Search for the cell housing the specified text and yield its [X, Y] center coordinate. 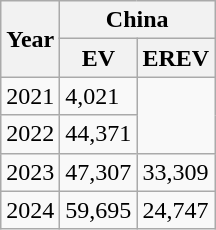
2022 [30, 134]
33,309 [176, 172]
EV [98, 58]
4,021 [98, 96]
2021 [30, 96]
2023 [30, 172]
Year [30, 39]
24,747 [176, 210]
44,371 [98, 134]
2024 [30, 210]
47,307 [98, 172]
China [138, 20]
59,695 [98, 210]
EREV [176, 58]
